Locate the cell with the specified text and output its (X, Y) center coordinate. 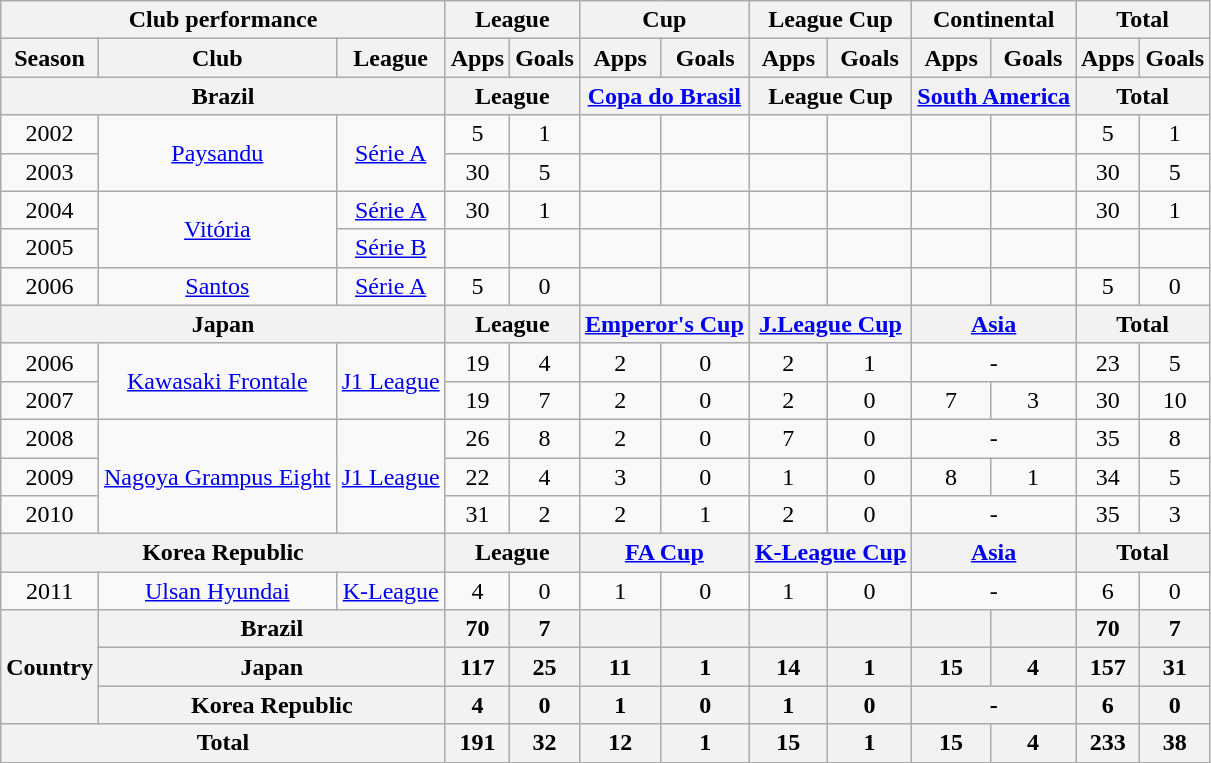
191 (477, 743)
2009 (50, 477)
2007 (50, 400)
Ulsan Hyundai (217, 591)
Santos (217, 286)
10 (1175, 400)
25 (545, 667)
Club performance (223, 20)
Club (217, 58)
14 (788, 667)
Emperor's Cup (664, 324)
Country (50, 667)
Cup (664, 20)
K-League (390, 591)
2004 (50, 210)
12 (620, 743)
23 (1108, 362)
34 (1108, 477)
22 (477, 477)
FA Cup (664, 553)
J.League Cup (830, 324)
Copa do Brasil (664, 96)
26 (477, 438)
Série B (390, 248)
K-League Cup (830, 553)
Season (50, 58)
2008 (50, 438)
2011 (50, 591)
Kawasaki Frontale (217, 381)
38 (1175, 743)
2003 (50, 172)
11 (620, 667)
Nagoya Grampus Eight (217, 476)
Continental (994, 20)
2002 (50, 134)
South America (994, 96)
157 (1108, 667)
233 (1108, 743)
2010 (50, 515)
Paysandu (217, 153)
Vitória (217, 229)
32 (545, 743)
2005 (50, 248)
117 (477, 667)
